Return (X, Y) of the center of cell containing provided text 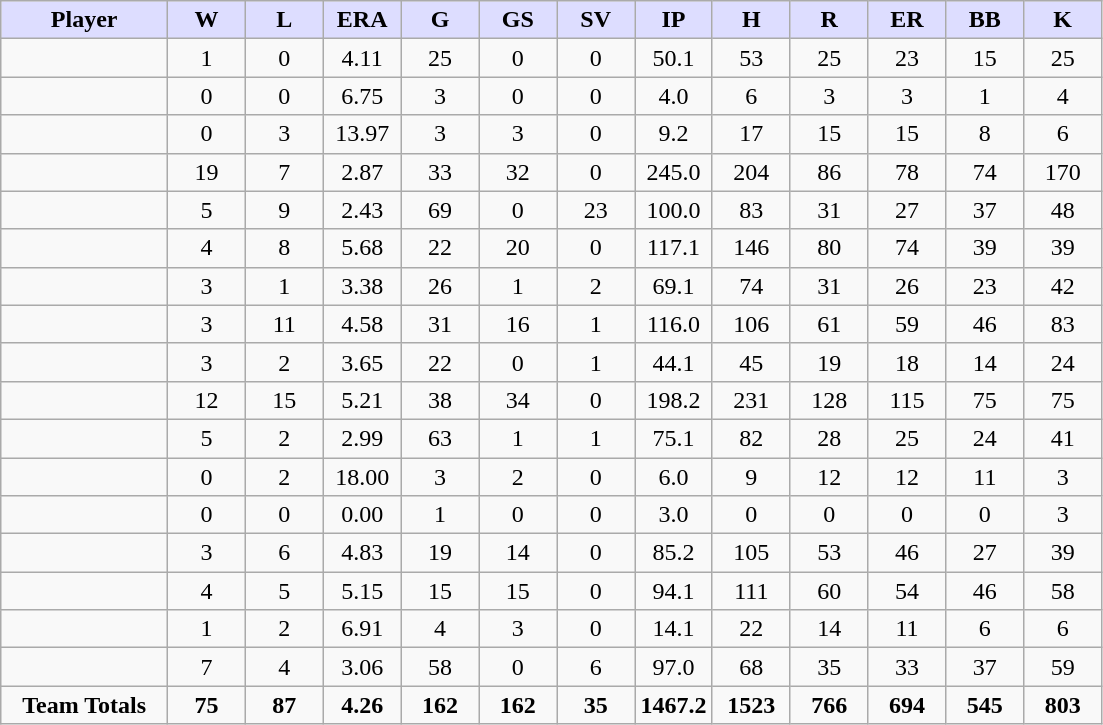
48 (1063, 210)
3.0 (674, 515)
94.1 (674, 591)
87 (284, 705)
R (829, 20)
ER (907, 20)
IP (674, 20)
50.1 (674, 58)
W (207, 20)
105 (751, 553)
G (440, 20)
ERA (362, 20)
6.0 (674, 477)
231 (751, 400)
34 (518, 400)
18 (907, 362)
6.91 (362, 629)
GS (518, 20)
545 (985, 705)
9.2 (674, 134)
128 (829, 400)
694 (907, 705)
3.38 (362, 286)
45 (751, 362)
115 (907, 400)
17 (751, 134)
14.1 (674, 629)
42 (1063, 286)
146 (751, 248)
97.0 (674, 667)
4.58 (362, 324)
L (284, 20)
3.65 (362, 362)
6.75 (362, 96)
K (1063, 20)
28 (829, 438)
111 (751, 591)
38 (440, 400)
5.21 (362, 400)
766 (829, 705)
54 (907, 591)
BB (985, 20)
245.0 (674, 172)
86 (829, 172)
80 (829, 248)
4.0 (674, 96)
0.00 (362, 515)
4.11 (362, 58)
16 (518, 324)
13.97 (362, 134)
204 (751, 172)
32 (518, 172)
170 (1063, 172)
116.0 (674, 324)
198.2 (674, 400)
5.15 (362, 591)
68 (751, 667)
1467.2 (674, 705)
5.68 (362, 248)
SV (596, 20)
Player (84, 20)
106 (751, 324)
78 (907, 172)
2.99 (362, 438)
803 (1063, 705)
41 (1063, 438)
4.26 (362, 705)
1523 (751, 705)
69.1 (674, 286)
2.87 (362, 172)
4.83 (362, 553)
69 (440, 210)
60 (829, 591)
75.1 (674, 438)
63 (440, 438)
100.0 (674, 210)
20 (518, 248)
61 (829, 324)
H (751, 20)
2.43 (362, 210)
3.06 (362, 667)
117.1 (674, 248)
18.00 (362, 477)
Team Totals (84, 705)
44.1 (674, 362)
85.2 (674, 553)
82 (751, 438)
